Pinpoint the cell where the given text exists, returning its [X, Y] midpoint coordinate. 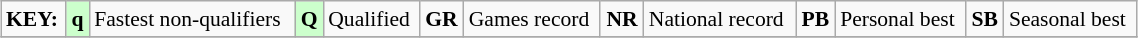
SB [985, 19]
q [78, 19]
GR [442, 19]
Fastest non-qualifiers [192, 19]
NR [622, 19]
Q [309, 19]
KEY: [34, 19]
National record [720, 19]
PB [816, 19]
Seasonal best [1070, 19]
Games record [532, 19]
Qualified [371, 19]
Personal best [900, 19]
